Extract the (x, y) coordinate from the center of the cell holding the provided text.  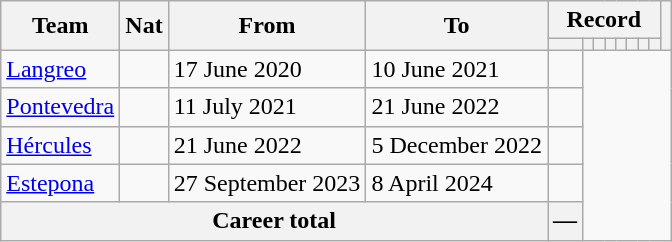
8 April 2024 (457, 183)
To (457, 26)
Langreo (60, 69)
Nat (144, 26)
Career total (274, 221)
Estepona (60, 183)
27 September 2023 (267, 183)
11 July 2021 (267, 107)
17 June 2020 (267, 69)
Pontevedra (60, 107)
Hércules (60, 145)
5 December 2022 (457, 145)
Record (604, 20)
From (267, 26)
10 June 2021 (457, 69)
— (566, 221)
Team (60, 26)
